Pinpoint the cell where the given text exists, returning its (X, Y) midpoint coordinate. 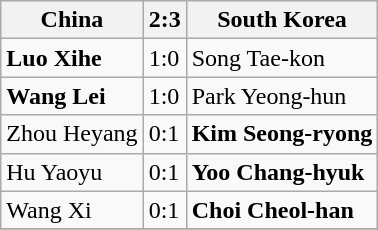
Wang Xi (72, 210)
Choi Cheol-han (282, 210)
Zhou Heyang (72, 134)
Kim Seong-ryong (282, 134)
Yoo Chang-hyuk (282, 172)
Song Tae-kon (282, 58)
Wang Lei (72, 96)
South Korea (282, 20)
Luo Xihe (72, 58)
China (72, 20)
2:3 (164, 20)
Hu Yaoyu (72, 172)
Park Yeong-hun (282, 96)
